Locate the cell with the specified text and output its (X, Y) center coordinate. 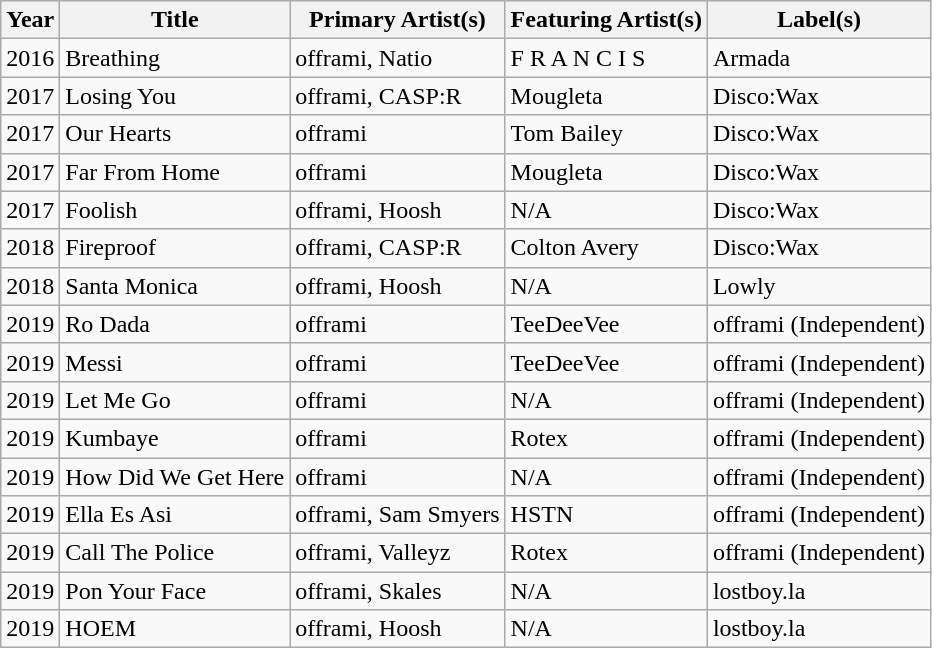
2016 (30, 58)
Label(s) (818, 20)
Featuring Artist(s) (606, 20)
Our Hearts (175, 134)
HOEM (175, 629)
Ella Es Asi (175, 515)
Far From Home (175, 172)
Kumbaye (175, 438)
offrami, Valleyz (398, 553)
Title (175, 20)
F R A N C I S (606, 58)
offrami, Natio (398, 58)
Ro Dada (175, 324)
Breathing (175, 58)
HSTN (606, 515)
offrami, Sam Smyers (398, 515)
Messi (175, 362)
Tom Bailey (606, 134)
Year (30, 20)
Fireproof (175, 248)
offrami, Skales (398, 591)
Call The Police (175, 553)
Lowly (818, 286)
Pon Your Face (175, 591)
Santa Monica (175, 286)
Foolish (175, 210)
Armada (818, 58)
How Did We Get Here (175, 477)
Losing You (175, 96)
Primary Artist(s) (398, 20)
Colton Avery (606, 248)
Let Me Go (175, 400)
